Scan for the cell matching the given text and deliver its [x, y] coordinate at center. 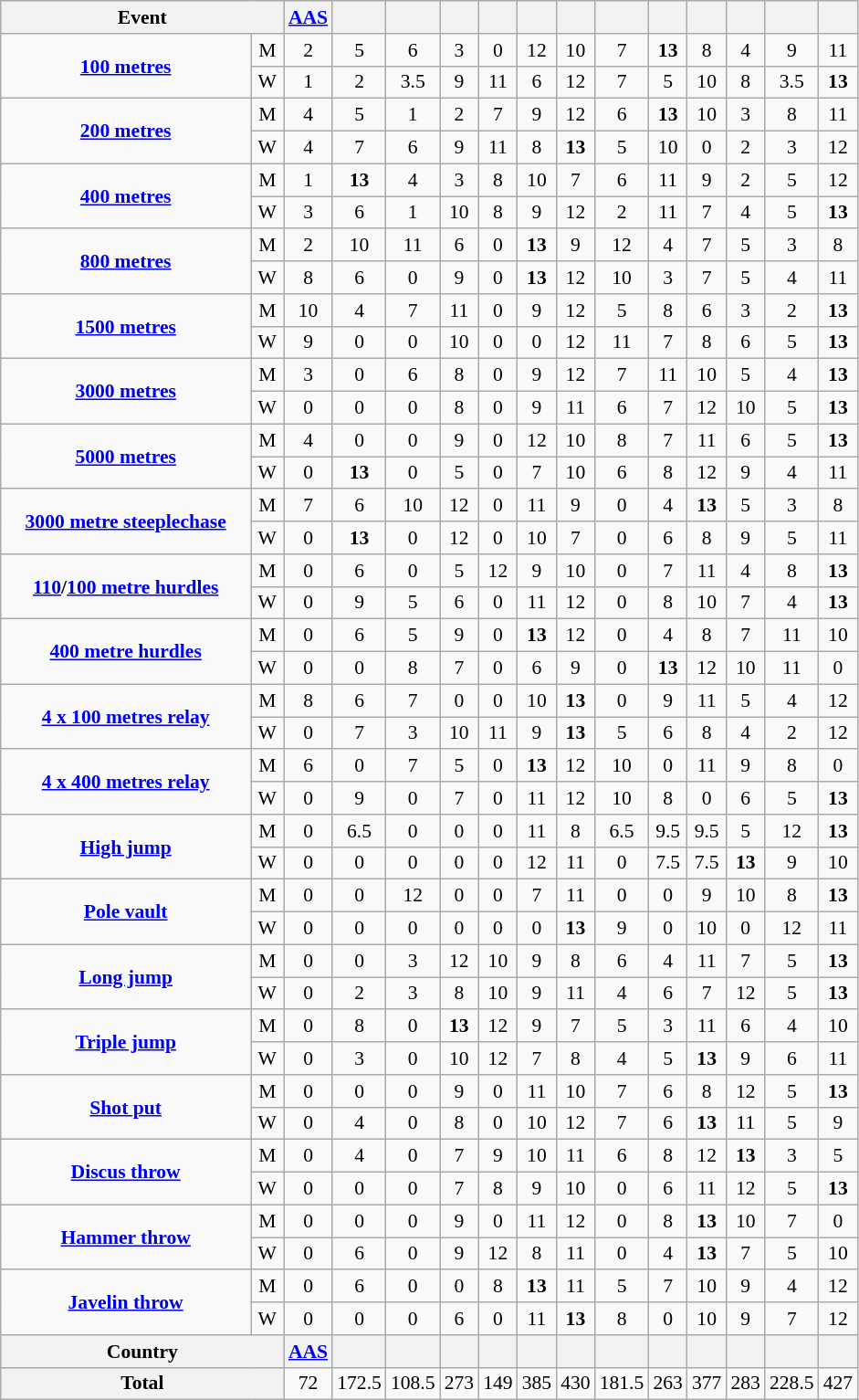
228.5 [792, 1384]
Total [142, 1384]
377 [707, 1384]
Hammer throw [126, 1237]
3000 metres [126, 391]
430 [575, 1384]
181.5 [623, 1384]
800 metres [126, 261]
72 [309, 1384]
149 [498, 1384]
Pole vault [126, 911]
385 [537, 1384]
1500 metres [126, 327]
283 [745, 1384]
108.5 [413, 1384]
Triple jump [126, 1043]
Shot put [126, 1107]
110/100 metre hurdles [126, 586]
172.5 [360, 1384]
427 [838, 1384]
Javelin throw [126, 1302]
4 x 400 metres relay [126, 782]
273 [460, 1384]
Country [142, 1352]
5000 metres [126, 457]
400 metre hurdles [126, 652]
Event [142, 17]
High jump [126, 847]
3000 metre steeplechase [126, 522]
Discus throw [126, 1173]
200 metres [126, 132]
263 [668, 1384]
100 metres [126, 66]
4 x 100 metres relay [126, 716]
400 metres [126, 195]
Long jump [126, 977]
